Scan for the cell matching the given text and deliver its [x, y] coordinate at center. 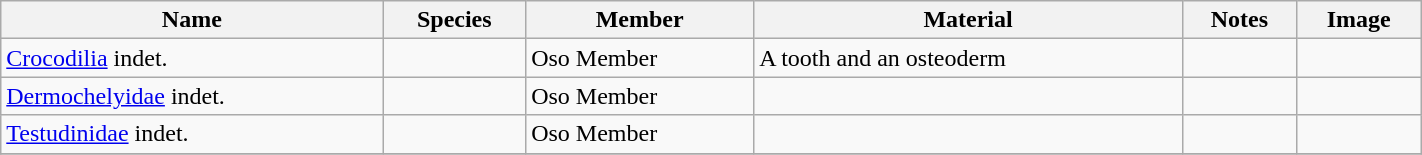
Testudinidae indet. [192, 134]
Notes [1239, 20]
Species [454, 20]
Member [640, 20]
Image [1358, 20]
Name [192, 20]
A tooth and an osteoderm [968, 58]
Crocodilia indet. [192, 58]
Dermochelyidae indet. [192, 96]
Material [968, 20]
